Provide the [x, y] coordinate of the cell's center where the given text is located.  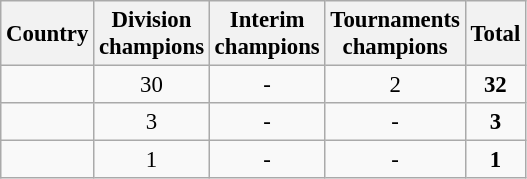
Country [48, 34]
Total [495, 34]
Divisionchampions [152, 34]
30 [152, 85]
2 [395, 85]
Interimchampions [267, 34]
Tournamentschampions [395, 34]
32 [495, 85]
